Return the (x, y) coordinate for the center point of the cell that contains the specified text.  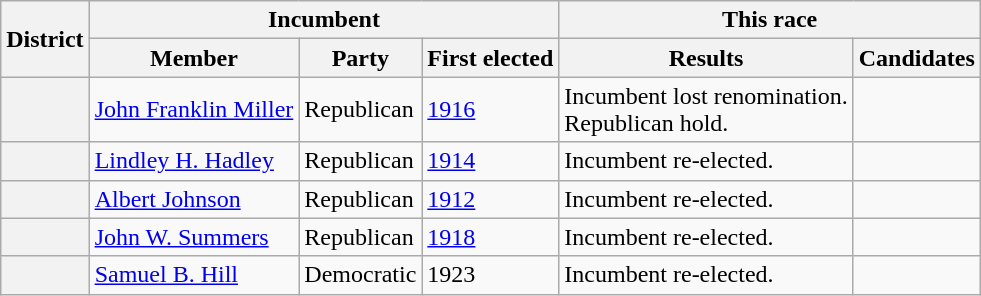
Incumbent (324, 20)
This race (770, 20)
Albert Johnson (194, 199)
District (45, 39)
1923 (490, 275)
Member (194, 58)
1918 (490, 237)
Samuel B. Hill (194, 275)
First elected (490, 58)
John W. Summers (194, 237)
1914 (490, 161)
Party (360, 58)
Candidates (916, 58)
Incumbent lost renomination.Republican hold. (706, 110)
1912 (490, 199)
Democratic (360, 275)
1916 (490, 110)
John Franklin Miller (194, 110)
Results (706, 58)
Lindley H. Hadley (194, 161)
